Determine the [X, Y] coordinate at the center of the cell enclosing the given text.  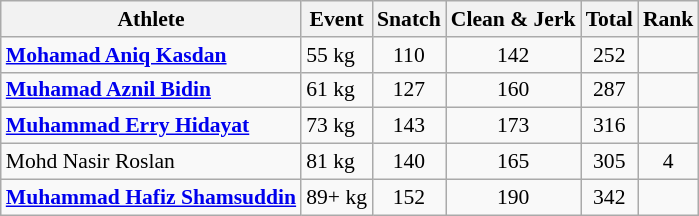
142 [514, 55]
190 [514, 197]
73 kg [336, 126]
143 [409, 126]
Athlete [151, 19]
127 [409, 90]
Snatch [409, 19]
152 [409, 197]
Muhammad Erry Hidayat [151, 126]
Mohamad Aniq Kasdan [151, 55]
252 [610, 55]
61 kg [336, 90]
165 [514, 162]
110 [409, 55]
Event [336, 19]
Muhamad Aznil Bidin [151, 90]
305 [610, 162]
316 [610, 126]
89+ kg [336, 197]
Clean & Jerk [514, 19]
160 [514, 90]
342 [610, 197]
81 kg [336, 162]
287 [610, 90]
Total [610, 19]
55 kg [336, 55]
Rank [668, 19]
4 [668, 162]
140 [409, 162]
173 [514, 126]
Mohd Nasir Roslan [151, 162]
Muhammad Hafiz Shamsuddin [151, 197]
